Locate the cell with the specified text and output its (x, y) center coordinate. 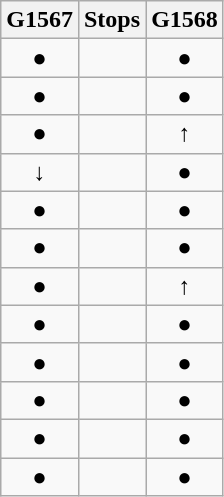
G1568 (185, 20)
Stops (112, 20)
↓ (40, 172)
G1567 (40, 20)
